Provide the (x, y) coordinate of the cell's center where the given text is located.  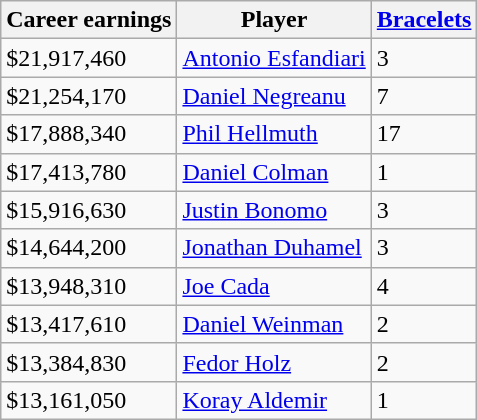
$21,254,170 (89, 96)
$15,916,630 (89, 210)
$21,917,460 (89, 58)
$13,417,610 (89, 324)
$14,644,200 (89, 248)
$17,888,340 (89, 134)
Daniel Weinman (274, 324)
Phil Hellmuth (274, 134)
Daniel Negreanu (274, 96)
4 (424, 286)
$17,413,780 (89, 172)
$13,384,830 (89, 362)
Bracelets (424, 20)
Jonathan Duhamel (274, 248)
Daniel Colman (274, 172)
Fedor Holz (274, 362)
Antonio Esfandiari (274, 58)
$13,161,050 (89, 400)
17 (424, 134)
Player (274, 20)
$13,948,310 (89, 286)
7 (424, 96)
Justin Bonomo (274, 210)
Career earnings (89, 20)
Joe Cada (274, 286)
Koray Aldemir (274, 400)
